Find where the given text appears and provide that cell's center as (x, y) coordinate. 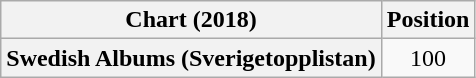
100 (428, 58)
Swedish Albums (Sverigetopplistan) (191, 58)
Chart (2018) (191, 20)
Position (428, 20)
